Extract the (X, Y) coordinate from the center of the cell holding the provided text.  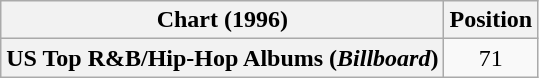
71 (491, 58)
Chart (1996) (222, 20)
US Top R&B/Hip-Hop Albums (Billboard) (222, 58)
Position (491, 20)
